Return the (X, Y) coordinate for the center point of the cell that contains the specified text.  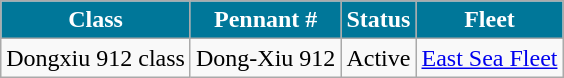
East Sea Fleet (490, 58)
Fleet (490, 20)
Dongxiu 912 class (96, 58)
Pennant # (265, 20)
Class (96, 20)
Status (378, 20)
Dong-Xiu 912 (265, 58)
Active (378, 58)
